Locate the cell with the specified text and output its [x, y] center coordinate. 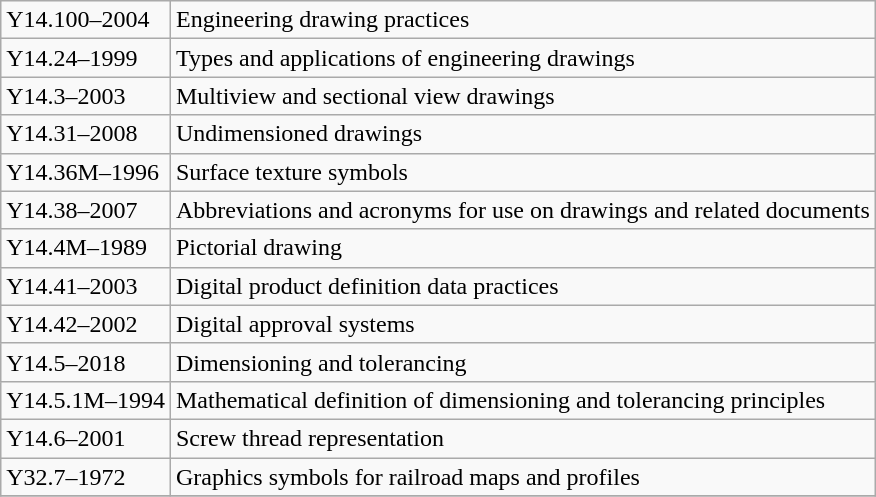
Y14.42–2002 [86, 324]
Graphics symbols for railroad maps and profiles [522, 477]
Y14.38–2007 [86, 210]
Abbreviations and acronyms for use on drawings and related documents [522, 210]
Digital product definition data practices [522, 286]
Y14.6–2001 [86, 438]
Y14.4M–1989 [86, 248]
Y32.7–1972 [86, 477]
Types and applications of engineering drawings [522, 58]
Mathematical definition of dimensioning and tolerancing principles [522, 400]
Y14.3–2003 [86, 96]
Y14.5–2018 [86, 362]
Digital approval systems [522, 324]
Screw thread representation [522, 438]
Y14.24–1999 [86, 58]
Y14.5.1M–1994 [86, 400]
Dimensioning and tolerancing [522, 362]
Undimensioned drawings [522, 134]
Multiview and sectional view drawings [522, 96]
Engineering drawing practices [522, 20]
Y14.31–2008 [86, 134]
Y14.36M–1996 [86, 172]
Pictorial drawing [522, 248]
Surface texture symbols [522, 172]
Y14.41–2003 [86, 286]
Y14.100–2004 [86, 20]
